Provide the [X, Y] coordinate of the cell's center where the given text is located.  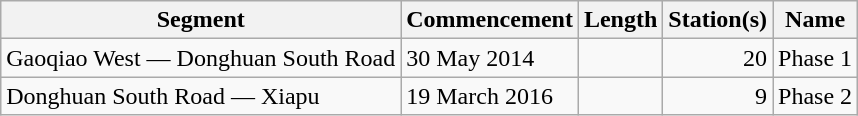
Length [620, 20]
Donghuan South Road — Xiapu [201, 96]
Name [816, 20]
Phase 1 [816, 58]
Gaoqiao West — Donghuan South Road [201, 58]
Commencement [490, 20]
30 May 2014 [490, 58]
Station(s) [718, 20]
19 March 2016 [490, 96]
Phase 2 [816, 96]
20 [718, 58]
9 [718, 96]
Segment [201, 20]
